Capture the cell that displays the provided text and extract its [x, y] central coordinate. 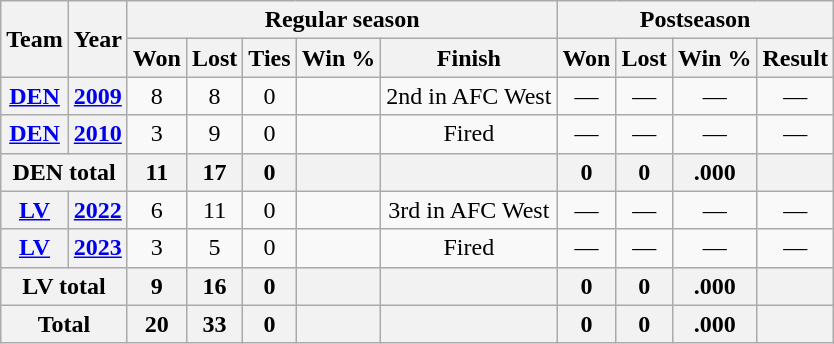
3rd in AFC West [469, 210]
33 [214, 324]
DEN total [64, 172]
2022 [98, 210]
17 [214, 172]
LV total [64, 286]
Postseason [696, 20]
20 [156, 324]
5 [214, 248]
2nd in AFC West [469, 96]
2010 [98, 134]
2009 [98, 96]
Finish [469, 58]
Result [795, 58]
Ties [270, 58]
Regular season [342, 20]
16 [214, 286]
2023 [98, 248]
6 [156, 210]
Year [98, 39]
Team [35, 39]
Total [64, 324]
